Identify which cell holds the provided text, then report its (X, Y) central coordinate. 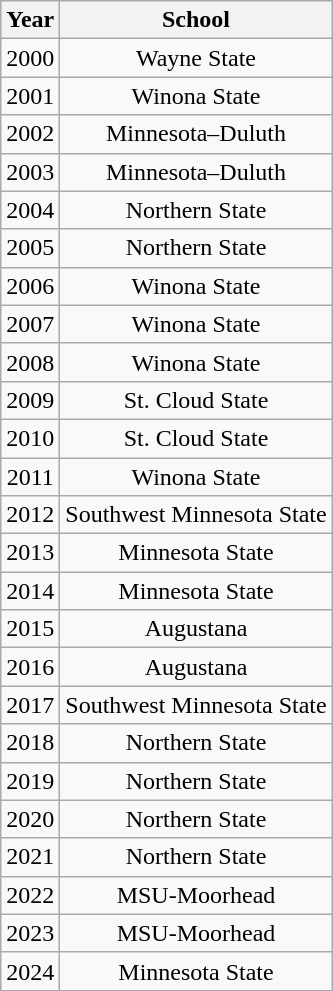
Wayne State (196, 58)
2012 (30, 515)
2004 (30, 210)
2022 (30, 895)
2013 (30, 553)
2018 (30, 743)
2006 (30, 286)
2001 (30, 96)
2002 (30, 134)
2003 (30, 172)
2016 (30, 667)
2009 (30, 400)
2014 (30, 591)
2020 (30, 819)
2011 (30, 477)
2023 (30, 933)
2000 (30, 58)
2007 (30, 324)
Year (30, 20)
2017 (30, 705)
2005 (30, 248)
2010 (30, 438)
School (196, 20)
2024 (30, 971)
2015 (30, 629)
2019 (30, 781)
2021 (30, 857)
2008 (30, 362)
